Detect which cell encompasses the target text, then output its [x, y] center coordinate. 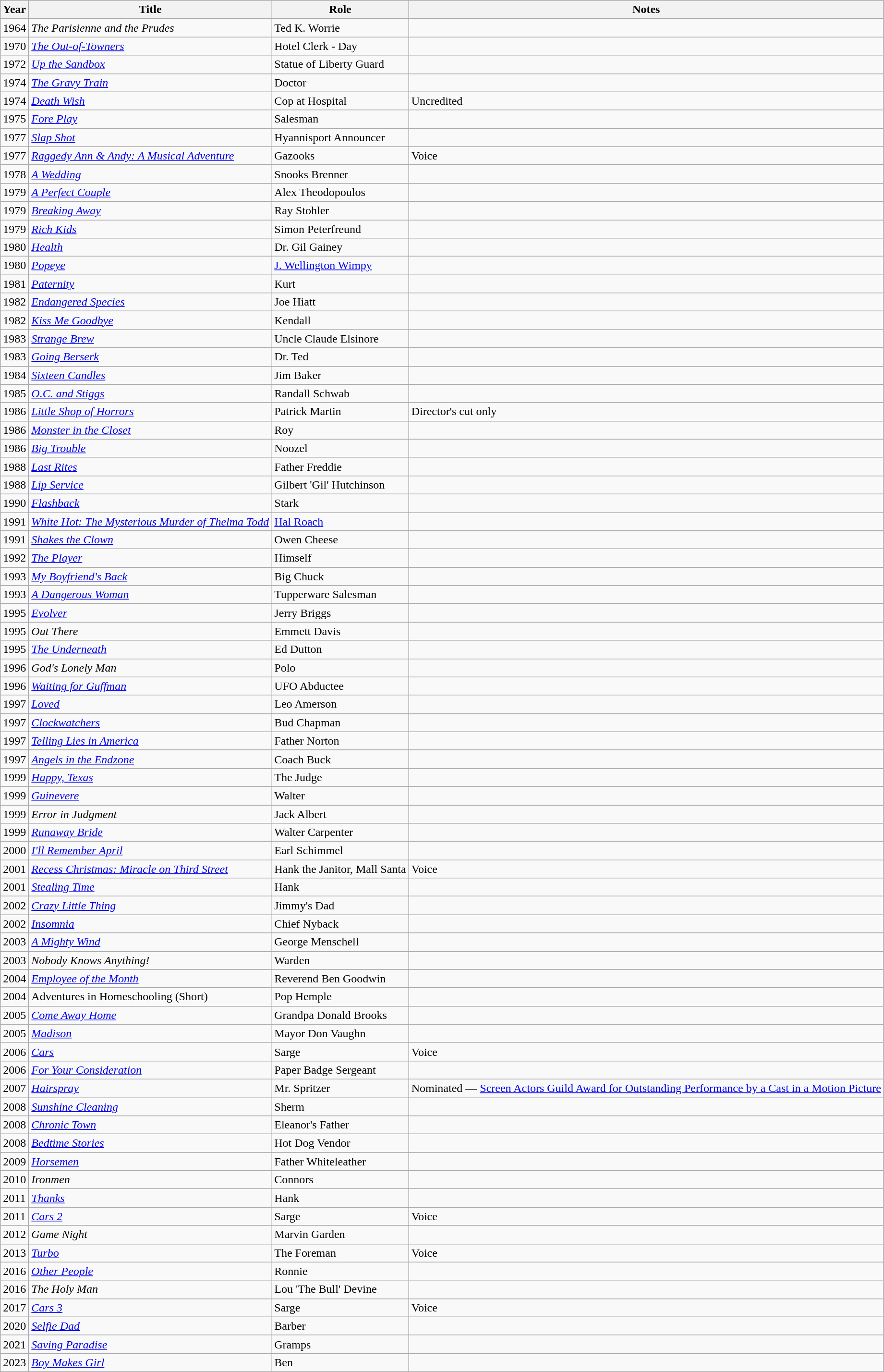
Jack Albert [340, 814]
J. Wellington Wimpy [340, 266]
2020 [14, 1326]
Health [150, 247]
Pop Hemple [340, 997]
Runaway Bride [150, 833]
Raggedy Ann & Andy: A Musical Adventure [150, 156]
Leo Amerson [340, 704]
Uncredited [646, 101]
Hotel Clerk - Day [340, 46]
Paternity [150, 284]
A Mighty Wind [150, 942]
The Foreman [340, 1253]
2009 [14, 1162]
Joe Hiatt [340, 302]
Doctor [340, 83]
1985 [14, 393]
Rich Kids [150, 229]
Slap Shot [150, 137]
Emmett Davis [340, 631]
A Wedding [150, 174]
Shakes the Clown [150, 540]
Sixteen Candles [150, 375]
Sherm [340, 1106]
Thanks [150, 1198]
Cars [150, 1052]
My Boyfriend's Back [150, 576]
Happy, Texas [150, 777]
Saving Paradise [150, 1344]
2007 [14, 1088]
Alex Theodopoulos [340, 192]
Paper Badge Sergeant [340, 1070]
Polo [340, 668]
1984 [14, 375]
Father Freddie [340, 466]
Patrick Martin [340, 412]
1964 [14, 28]
Noozel [340, 448]
Father Norton [340, 741]
Breaking Away [150, 210]
Cars 3 [150, 1308]
Bedtime Stories [150, 1143]
Employee of the Month [150, 979]
Ronnie [340, 1271]
Hank the Janitor, Mall Santa [340, 869]
Up the Sandbox [150, 64]
2021 [14, 1344]
Lou 'The Bull' Devine [340, 1289]
2013 [14, 1253]
Crazy Little Thing [150, 906]
A Perfect Couple [150, 192]
Last Rites [150, 466]
Kiss Me Goodbye [150, 320]
Randall Schwab [340, 393]
Barber [340, 1326]
Dr. Gil Gainey [340, 247]
Guinevere [150, 796]
Little Shop of Horrors [150, 412]
Mr. Spritzer [340, 1088]
Owen Cheese [340, 540]
Fore Play [150, 119]
Monster in the Closet [150, 430]
1978 [14, 174]
Gazooks [340, 156]
Cars 2 [150, 1216]
Earl Schimmel [340, 851]
Ray Stohler [340, 210]
The Parisienne and the Prudes [150, 28]
Nobody Knows Anything! [150, 960]
Big Trouble [150, 448]
Adventures in Homeschooling (Short) [150, 997]
Reverend Ben Goodwin [340, 979]
Madison [150, 1033]
George Menschell [340, 942]
Kendall [340, 320]
Come Away Home [150, 1015]
Himself [340, 558]
Evolver [150, 613]
Ironmen [150, 1180]
Nominated — Screen Actors Guild Award for Outstanding Performance by a Cast in a Motion Picture [646, 1088]
1970 [14, 46]
Gilbert 'Gil' Hutchinson [340, 485]
Jim Baker [340, 375]
Walter [340, 796]
UFO Abductee [340, 686]
Hyannisport Announcer [340, 137]
Recess Christmas: Miracle on Third Street [150, 869]
Waiting for Guffman [150, 686]
Chief Nyback [340, 924]
Uncle Claude Elsinore [340, 339]
Sunshine Cleaning [150, 1106]
Clockwatchers [150, 723]
A Dangerous Woman [150, 595]
Gramps [340, 1344]
Turbo [150, 1253]
Bud Chapman [340, 723]
Hal Roach [340, 521]
Role [340, 10]
Notes [646, 10]
Lip Service [150, 485]
Grandpa Donald Brooks [340, 1015]
Hot Dog Vendor [340, 1143]
Boy Makes Girl [150, 1362]
2023 [14, 1362]
Roy [340, 430]
Ben [340, 1362]
1972 [14, 64]
The Out-of-Towners [150, 46]
2012 [14, 1235]
God's Lonely Man [150, 668]
Out There [150, 631]
1990 [14, 503]
White Hot: The Mysterious Murder of Thelma Todd [150, 521]
For Your Consideration [150, 1070]
Angels in the Endzone [150, 759]
The Gravy Train [150, 83]
Director's cut only [646, 412]
Death Wish [150, 101]
Eleanor's Father [340, 1125]
Game Night [150, 1235]
Kurt [340, 284]
Stealing Time [150, 887]
Simon Peterfreund [340, 229]
1992 [14, 558]
Telling Lies in America [150, 741]
Walter Carpenter [340, 833]
Flashback [150, 503]
Ted K. Worrie [340, 28]
Hairspray [150, 1088]
Loved [150, 704]
Ed Dutton [340, 649]
Father Whiteleather [340, 1162]
Horsemen [150, 1162]
Endangered Species [150, 302]
Big Chuck [340, 576]
Mayor Don Vaughn [340, 1033]
Chronic Town [150, 1125]
Other People [150, 1271]
The Judge [340, 777]
Dr. Ted [340, 357]
Snooks Brenner [340, 174]
Year [14, 10]
Strange Brew [150, 339]
Error in Judgment [150, 814]
Salesman [340, 119]
O.C. and Stiggs [150, 393]
Jerry Briggs [340, 613]
Jimmy's Dad [340, 906]
Connors [340, 1180]
2000 [14, 851]
The Holy Man [150, 1289]
1975 [14, 119]
Selfie Dad [150, 1326]
Statue of Liberty Guard [340, 64]
Coach Buck [340, 759]
Stark [340, 503]
The Player [150, 558]
Title [150, 10]
2010 [14, 1180]
Marvin Garden [340, 1235]
2017 [14, 1308]
Tupperware Salesman [340, 595]
Warden [340, 960]
Popeye [150, 266]
1981 [14, 284]
Cop at Hospital [340, 101]
I'll Remember April [150, 851]
Going Berserk [150, 357]
The Underneath [150, 649]
Insomnia [150, 924]
